Pinpoint the cell where the given text exists, returning its (x, y) midpoint coordinate. 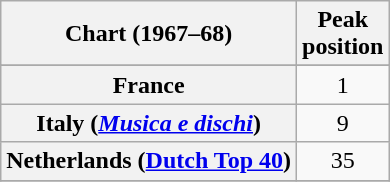
Peakposition (343, 34)
1 (343, 85)
9 (343, 123)
Chart (1967–68) (149, 34)
France (149, 85)
Italy (Musica e dischi) (149, 123)
35 (343, 161)
Netherlands (Dutch Top 40) (149, 161)
